For the text-containing cell, return its midpoint in (X, Y) coordinate format. 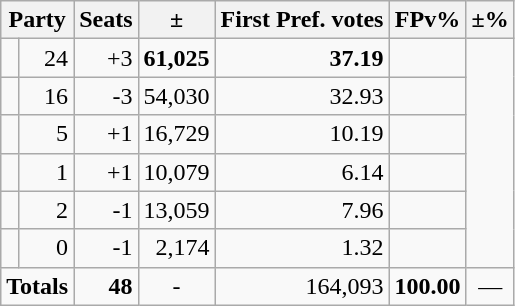
- (176, 286)
37.19 (302, 58)
164,093 (302, 286)
— (490, 286)
1.32 (302, 248)
± (176, 20)
10,079 (176, 172)
54,030 (176, 96)
100.00 (428, 286)
32.93 (302, 96)
48 (106, 286)
10.19 (302, 134)
6.14 (302, 172)
Party (38, 20)
0 (46, 248)
Seats (106, 20)
First Pref. votes (302, 20)
5 (46, 134)
±% (490, 20)
2 (46, 210)
13,059 (176, 210)
2,174 (176, 248)
1 (46, 172)
24 (46, 58)
7.96 (302, 210)
16,729 (176, 134)
-3 (106, 96)
Totals (38, 286)
16 (46, 96)
+3 (106, 58)
61,025 (176, 58)
FPv% (428, 20)
